Search for the cell housing the specified text and yield its (X, Y) center coordinate. 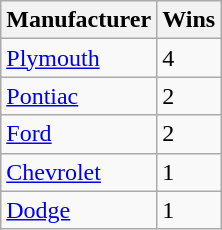
Pontiac (79, 96)
Plymouth (79, 58)
Manufacturer (79, 20)
4 (189, 58)
Ford (79, 134)
Chevrolet (79, 172)
Dodge (79, 210)
Wins (189, 20)
